Locate the cell with the specified text and output its [x, y] center coordinate. 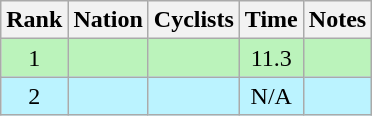
2 [34, 96]
1 [34, 58]
Nation [108, 20]
Time [271, 20]
11.3 [271, 58]
Cyclists [194, 20]
N/A [271, 96]
Rank [34, 20]
Notes [337, 20]
